Determine the (X, Y) coordinate at the center of the cell enclosing the given text.  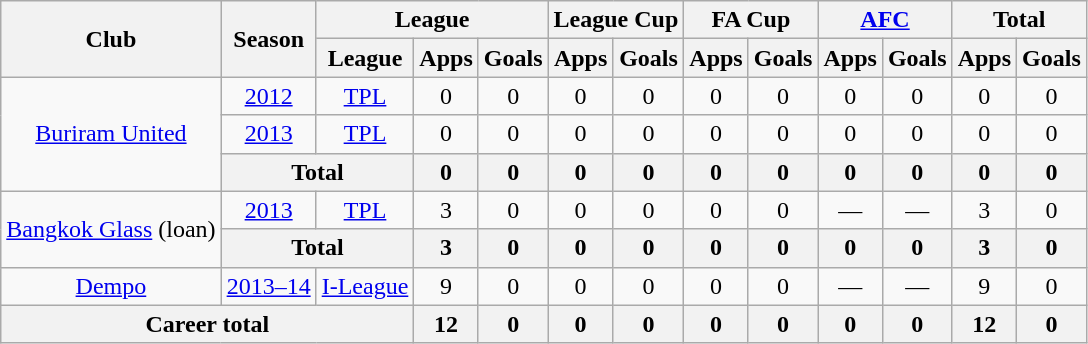
Career total (208, 324)
League Cup (616, 20)
Club (111, 39)
FA Cup (751, 20)
2013–14 (268, 286)
Buriram United (111, 134)
Season (268, 39)
I-League (365, 286)
Dempo (111, 286)
2012 (268, 96)
AFC (885, 20)
Bangkok Glass (loan) (111, 229)
